Search for the cell housing the specified text and yield its [X, Y] center coordinate. 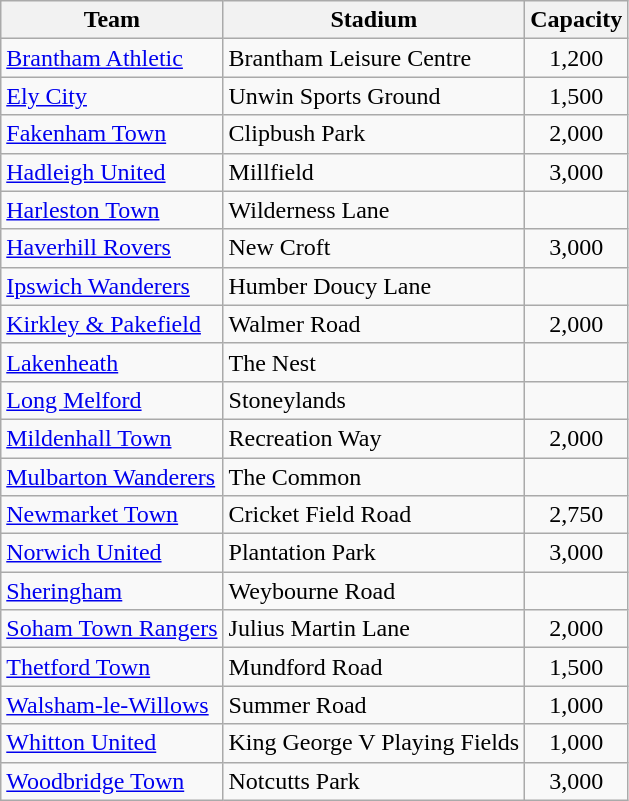
1,200 [576, 58]
Clipbush Park [374, 134]
Thetford Town [112, 667]
Julius Martin Lane [374, 629]
Harleston Town [112, 210]
Walsham-le-Willows [112, 705]
Wilderness Lane [374, 210]
Stadium [374, 20]
Weybourne Road [374, 591]
2,750 [576, 515]
Ely City [112, 96]
Lakenheath [112, 362]
Stoneylands [374, 400]
The Nest [374, 362]
Norwich United [112, 553]
Soham Town Rangers [112, 629]
Summer Road [374, 705]
Haverhill Rovers [112, 248]
Humber Doucy Lane [374, 286]
Mulbarton Wanderers [112, 477]
Brantham Leisure Centre [374, 58]
Unwin Sports Ground [374, 96]
Plantation Park [374, 553]
Recreation Way [374, 438]
Capacity [576, 20]
Whitton United [112, 743]
Sheringham [112, 591]
Millfield [374, 172]
Fakenham Town [112, 134]
The Common [374, 477]
Team [112, 20]
New Croft [374, 248]
Cricket Field Road [374, 515]
Mundford Road [374, 667]
Long Melford [112, 400]
Walmer Road [374, 324]
Woodbridge Town [112, 781]
Kirkley & Pakefield [112, 324]
Newmarket Town [112, 515]
Hadleigh United [112, 172]
Mildenhall Town [112, 438]
Brantham Athletic [112, 58]
Ipswich Wanderers [112, 286]
King George V Playing Fields [374, 743]
Notcutts Park [374, 781]
